Return (x, y) of the center of cell containing provided text 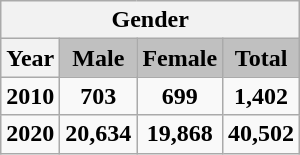
Gender (150, 20)
703 (98, 96)
1,402 (262, 96)
Year (30, 58)
20,634 (98, 134)
19,868 (180, 134)
Female (180, 58)
2010 (30, 96)
40,502 (262, 134)
Male (98, 58)
699 (180, 96)
Total (262, 58)
2020 (30, 134)
